Provide the (X, Y) coordinate of the cell's center where the given text is located.  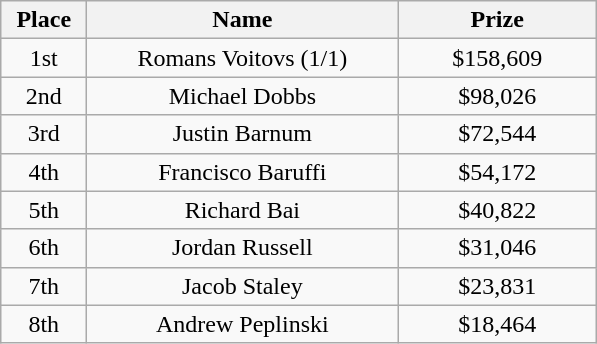
Michael Dobbs (242, 96)
$31,046 (498, 248)
$23,831 (498, 286)
2nd (44, 96)
$72,544 (498, 134)
Andrew Peplinski (242, 324)
$18,464 (498, 324)
8th (44, 324)
Jordan Russell (242, 248)
6th (44, 248)
Justin Barnum (242, 134)
Francisco Baruffi (242, 172)
$54,172 (498, 172)
Prize (498, 20)
Jacob Staley (242, 286)
$98,026 (498, 96)
4th (44, 172)
1st (44, 58)
Name (242, 20)
Romans Voitovs (1/1) (242, 58)
5th (44, 210)
$158,609 (498, 58)
$40,822 (498, 210)
Place (44, 20)
3rd (44, 134)
Richard Bai (242, 210)
7th (44, 286)
